For the text-containing cell, return its midpoint in [x, y] coordinate format. 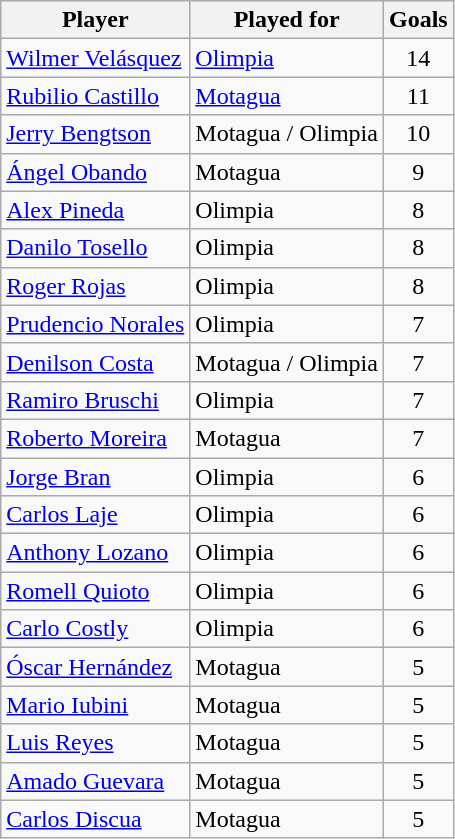
Jorge Bran [96, 477]
Amado Guevara [96, 781]
Carlo Costly [96, 629]
Wilmer Velásquez [96, 58]
Jerry Bengtson [96, 134]
Mario Iubini [96, 705]
Romell Quioto [96, 591]
14 [418, 58]
Luis Reyes [96, 743]
Played for [287, 20]
Goals [418, 20]
Anthony Lozano [96, 553]
10 [418, 134]
Player [96, 20]
Alex Pineda [96, 210]
Roberto Moreira [96, 438]
11 [418, 96]
Prudencio Norales [96, 324]
Danilo Tosello [96, 248]
9 [418, 172]
Carlos Discua [96, 819]
Rubilio Castillo [96, 96]
Carlos Laje [96, 515]
Ramiro Bruschi [96, 400]
Óscar Hernández [96, 667]
Ángel Obando [96, 172]
Denilson Costa [96, 362]
Roger Rojas [96, 286]
